Extract the [X, Y] coordinate from the center of the cell holding the provided text.  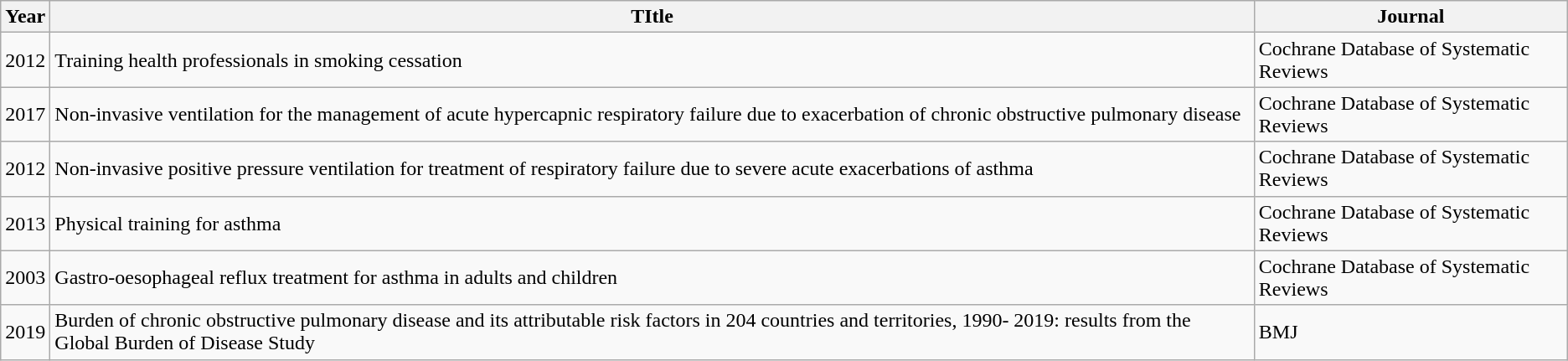
Training health professionals in smoking cessation [652, 60]
TItle [652, 17]
2003 [25, 278]
Gastro-oesophageal reflux treatment for asthma in adults and children [652, 278]
2013 [25, 223]
2017 [25, 114]
Year [25, 17]
2019 [25, 332]
BMJ [1411, 332]
Non‐invasive positive pressure ventilation for treatment of respiratory failure due to severe acute exacerbations of asthma [652, 169]
Journal [1411, 17]
Physical training for asthma [652, 223]
Non‐invasive ventilation for the management of acute hypercapnic respiratory failure due to exacerbation of chronic obstructive pulmonary disease [652, 114]
